Capture the cell that displays the provided text and extract its (X, Y) central coordinate. 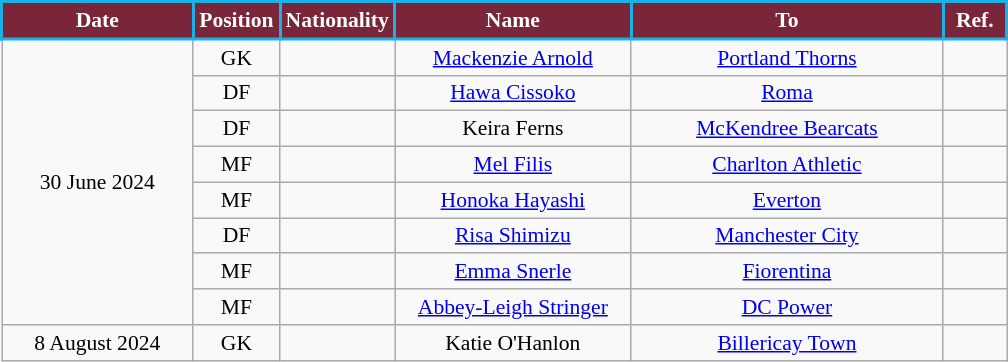
Manchester City (787, 236)
Katie O'Hanlon (514, 343)
Risa Shimizu (514, 236)
DC Power (787, 307)
Ref. (975, 20)
Nationality (338, 20)
Position (236, 20)
Honoka Hayashi (514, 200)
Charlton Athletic (787, 165)
Date (98, 20)
Billericay Town (787, 343)
Roma (787, 93)
To (787, 20)
Hawa Cissoko (514, 93)
8 August 2024 (98, 343)
Portland Thorns (787, 57)
Mel Filis (514, 165)
Fiorentina (787, 272)
Keira Ferns (514, 129)
Abbey-Leigh Stringer (514, 307)
Mackenzie Arnold (514, 57)
McKendree Bearcats (787, 129)
Emma Snerle (514, 272)
Name (514, 20)
Everton (787, 200)
30 June 2024 (98, 182)
